Return (X, Y) of the center of cell containing provided text 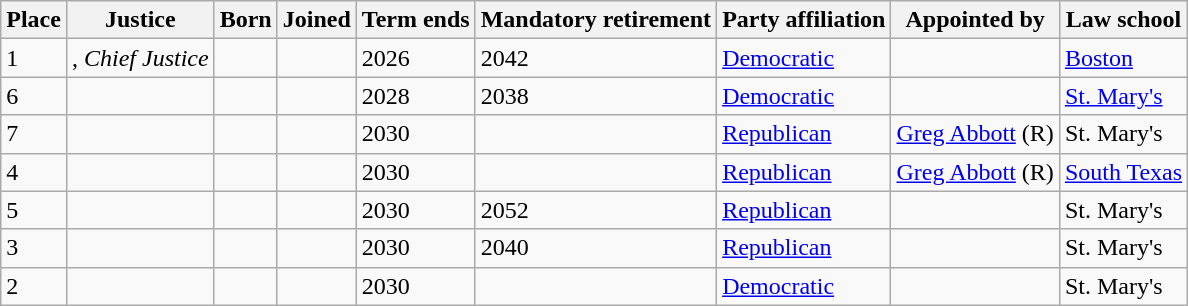
Mandatory retirement (596, 20)
2052 (596, 210)
6 (34, 96)
7 (34, 134)
3 (34, 248)
Place (34, 20)
, Chief Justice (140, 58)
Term ends (416, 20)
Born (246, 20)
2028 (416, 96)
1 (34, 58)
2040 (596, 248)
2042 (596, 58)
2026 (416, 58)
Boston (1123, 58)
South Texas (1123, 172)
Party affiliation (804, 20)
5 (34, 210)
2 (34, 286)
Joined (316, 20)
4 (34, 172)
Appointed by (975, 20)
Law school (1123, 20)
2038 (596, 96)
Justice (140, 20)
